Scan for the cell matching the given text and deliver its (x, y) coordinate at center. 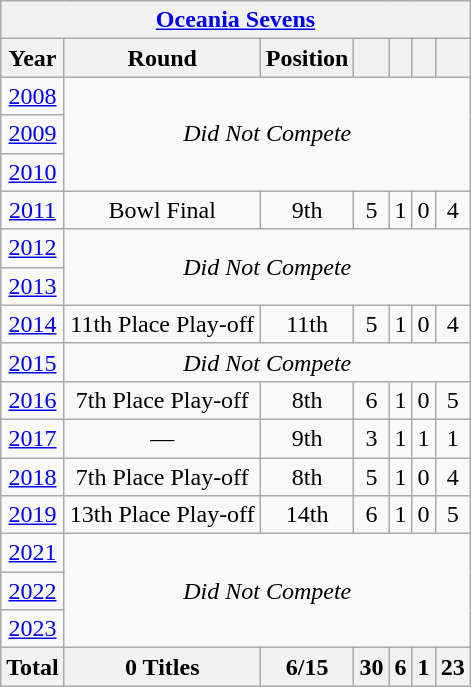
2023 (33, 629)
11th (307, 324)
2011 (33, 210)
Position (307, 58)
Year (33, 58)
23 (452, 667)
14th (307, 515)
2022 (33, 591)
Bowl Final (162, 210)
Round (162, 58)
Oceania Sevens (236, 20)
13th Place Play-off (162, 515)
2010 (33, 172)
2012 (33, 248)
2016 (33, 400)
11th Place Play-off (162, 324)
Total (33, 667)
2008 (33, 96)
2009 (33, 134)
2021 (33, 553)
0 Titles (162, 667)
2013 (33, 286)
— (162, 438)
2017 (33, 438)
2018 (33, 477)
6/15 (307, 667)
2014 (33, 324)
2015 (33, 362)
3 (372, 438)
2019 (33, 515)
30 (372, 667)
